Detect which cell encompasses the target text, then output its [X, Y] center coordinate. 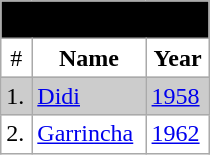
World Best Players [105, 20]
Garrincha [89, 134]
2. [16, 134]
Didi [89, 96]
Name [89, 58]
# [16, 58]
1. [16, 96]
Year [178, 58]
1958 [178, 96]
1962 [178, 134]
